Identify which cell holds the provided text, then report its (x, y) central coordinate. 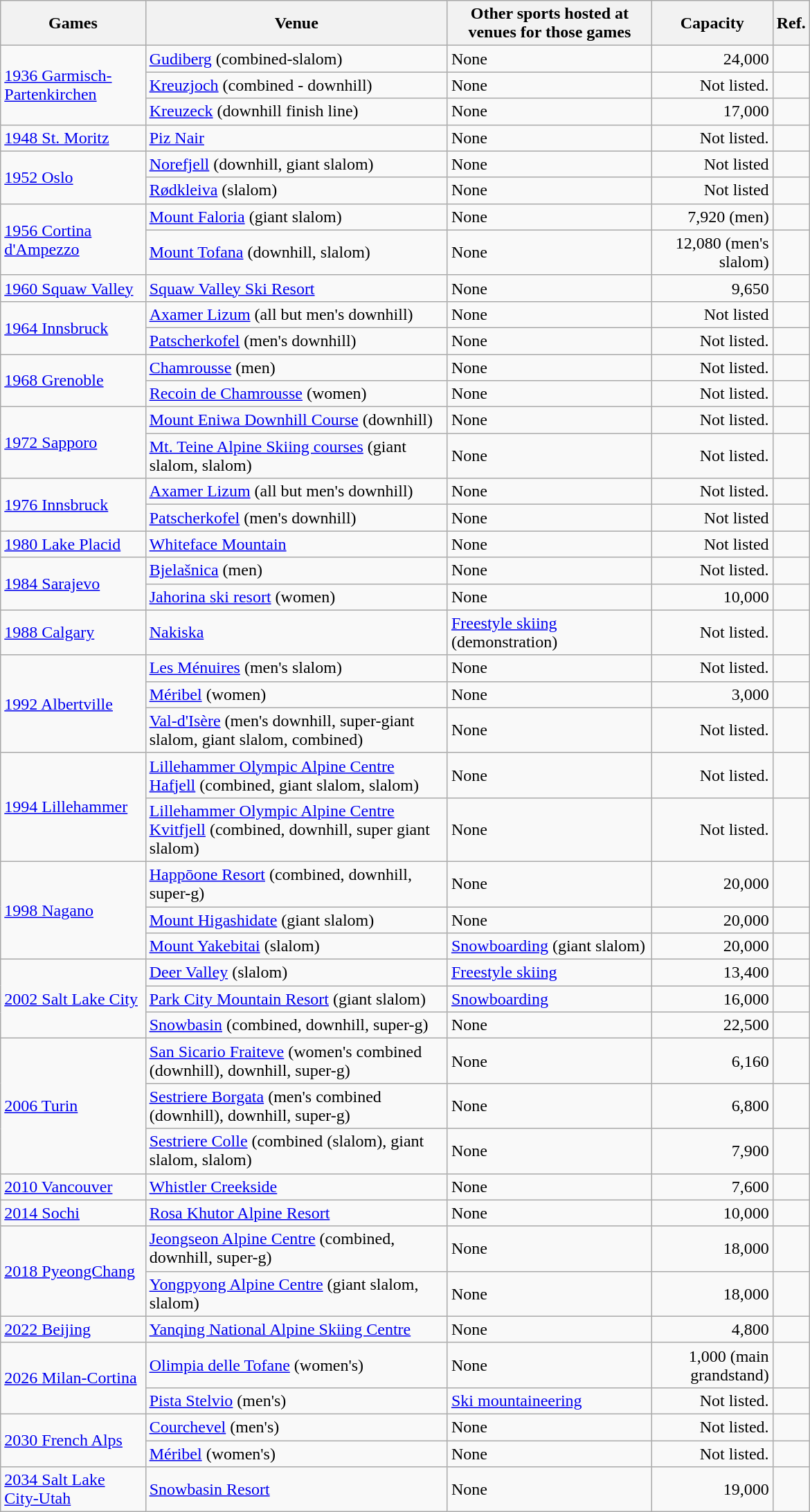
2034 Salt Lake City-Utah (73, 1490)
1980 Lake Placid (73, 544)
Snowboarding (550, 999)
1992 Albertville (73, 703)
Mount Eniwa Downhill Course (downhill) (296, 420)
1964 Innsbruck (73, 327)
Yongpyong Alpine Centre (giant slalom, slalom) (296, 1293)
19,000 (712, 1490)
1984 Sarajevo (73, 584)
2002 Salt Lake City (73, 999)
7,600 (712, 1187)
1976 Innsbruck (73, 505)
7,920 (men) (712, 217)
Méribel (women's) (296, 1453)
Norefjell (downhill, giant slalom) (296, 164)
1936 Garmisch-Partenkirchen (73, 85)
Mount Faloria (giant slalom) (296, 217)
24,000 (712, 59)
4,800 (712, 1329)
Ski mountaineering (550, 1401)
Méribel (women) (296, 694)
1948 St. Moritz (73, 138)
1968 Grenoble (73, 381)
Piz Nair (296, 138)
Rosa Khutor Alpine Resort (296, 1213)
Jahorina ski resort (women) (296, 597)
Park City Mountain Resort (giant slalom) (296, 999)
Whiteface Mountain (296, 544)
Gudiberg (combined-slalom) (296, 59)
Kreuzeck (downhill finish line) (296, 111)
22,500 (712, 1025)
13,400 (712, 973)
Whistler Creekside (296, 1187)
1998 Nagano (73, 910)
Bjelašnica (men) (296, 570)
Mount Higashidate (giant slalom) (296, 920)
Yanqing National Alpine Skiing Centre (296, 1329)
Snowbasin Resort (296, 1490)
2022 Beijing (73, 1329)
3,000 (712, 694)
7,900 (712, 1151)
9,650 (712, 288)
Freestyle skiing (550, 973)
Kreuzjoch (combined - downhill) (296, 85)
San Sicario Fraiteve (women's combined (downhill), downhill, super-g) (296, 1061)
Mount Yakebitai (slalom) (296, 946)
Ref. (791, 24)
Les Ménuires (men's slalom) (296, 668)
1956 Cortina d'Ampezzo (73, 240)
2030 French Alps (73, 1440)
Recoin de Chamrousse (women) (296, 394)
Rødkleiva (slalom) (296, 190)
Squaw Valley Ski Resort (296, 288)
Val-d'Isère (men's downhill, super-giant slalom, giant slalom, combined) (296, 730)
Lillehammer Olympic Alpine Centre Kvitfjell (combined, downhill, super giant slalom) (296, 829)
16,000 (712, 999)
2026 Milan-Cortina (73, 1378)
Chamrousse (men) (296, 368)
2014 Sochi (73, 1213)
Sestriere Borgata (men's combined (downhill), downhill, super-g) (296, 1106)
Lillehammer Olympic Alpine Centre Hafjell (combined, giant slalom, slalom) (296, 775)
1960 Squaw Valley (73, 288)
Venue (296, 24)
Snowbasin (combined, downhill, super-g) (296, 1025)
1988 Calgary (73, 633)
1952 Oslo (73, 177)
Deer Valley (slalom) (296, 973)
2018 PyeongChang (73, 1271)
12,080 (men's slalom) (712, 252)
Freestyle skiing (demonstration) (550, 633)
Other sports hosted at venues for those games (550, 24)
Games (73, 24)
6,160 (712, 1061)
Snowboarding (giant slalom) (550, 946)
Happōone Resort (combined, downhill, super-g) (296, 883)
Nakiska (296, 633)
Mount Tofana (downhill, slalom) (296, 252)
Courchevel (men's) (296, 1427)
1994 Lillehammer (73, 807)
Jeongseon Alpine Centre (combined, downhill, super-g) (296, 1249)
Olimpia delle Tofane (women's) (296, 1365)
Capacity (712, 24)
2010 Vancouver (73, 1187)
Pista Stelvio (men's) (296, 1401)
Mt. Teine Alpine Skiing courses (giant slalom, slalom) (296, 456)
2006 Turin (73, 1106)
6,800 (712, 1106)
1,000 (main grandstand) (712, 1365)
Sestriere Colle (combined (slalom), giant slalom, slalom) (296, 1151)
17,000 (712, 111)
1972 Sapporo (73, 443)
